Extract the (X, Y) coordinate from the center of the cell holding the provided text.  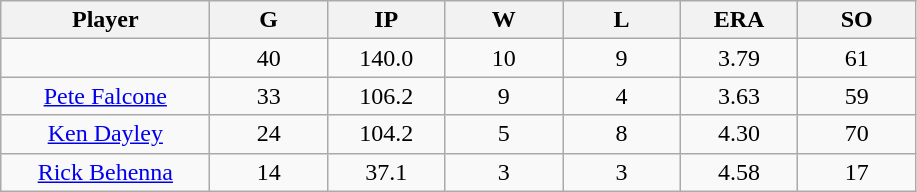
59 (857, 96)
33 (269, 96)
Ken Dayley (106, 134)
70 (857, 134)
5 (504, 134)
40 (269, 58)
8 (622, 134)
37.1 (386, 172)
4.30 (739, 134)
3.63 (739, 96)
106.2 (386, 96)
IP (386, 20)
L (622, 20)
ERA (739, 20)
140.0 (386, 58)
17 (857, 172)
24 (269, 134)
4.58 (739, 172)
104.2 (386, 134)
SO (857, 20)
4 (622, 96)
G (269, 20)
Rick Behenna (106, 172)
3.79 (739, 58)
10 (504, 58)
Pete Falcone (106, 96)
W (504, 20)
Player (106, 20)
14 (269, 172)
61 (857, 58)
